Provide the [x, y] coordinate of the cell's center where the given text is located.  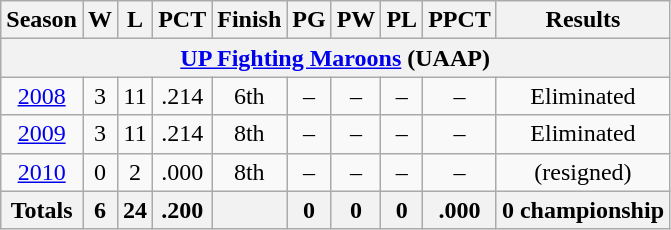
PG [309, 20]
Totals [42, 210]
2 [136, 172]
Results [582, 20]
PW [356, 20]
6 [100, 210]
2008 [42, 96]
PCT [182, 20]
W [100, 20]
PPCT [460, 20]
L [136, 20]
Finish [250, 20]
UP Fighting Maroons (UAAP) [336, 58]
PL [402, 20]
24 [136, 210]
(resigned) [582, 172]
2009 [42, 134]
2010 [42, 172]
.200 [182, 210]
6th [250, 96]
Season [42, 20]
0 championship [582, 210]
